Find where the given text appears and provide that cell's center as [x, y] coordinate. 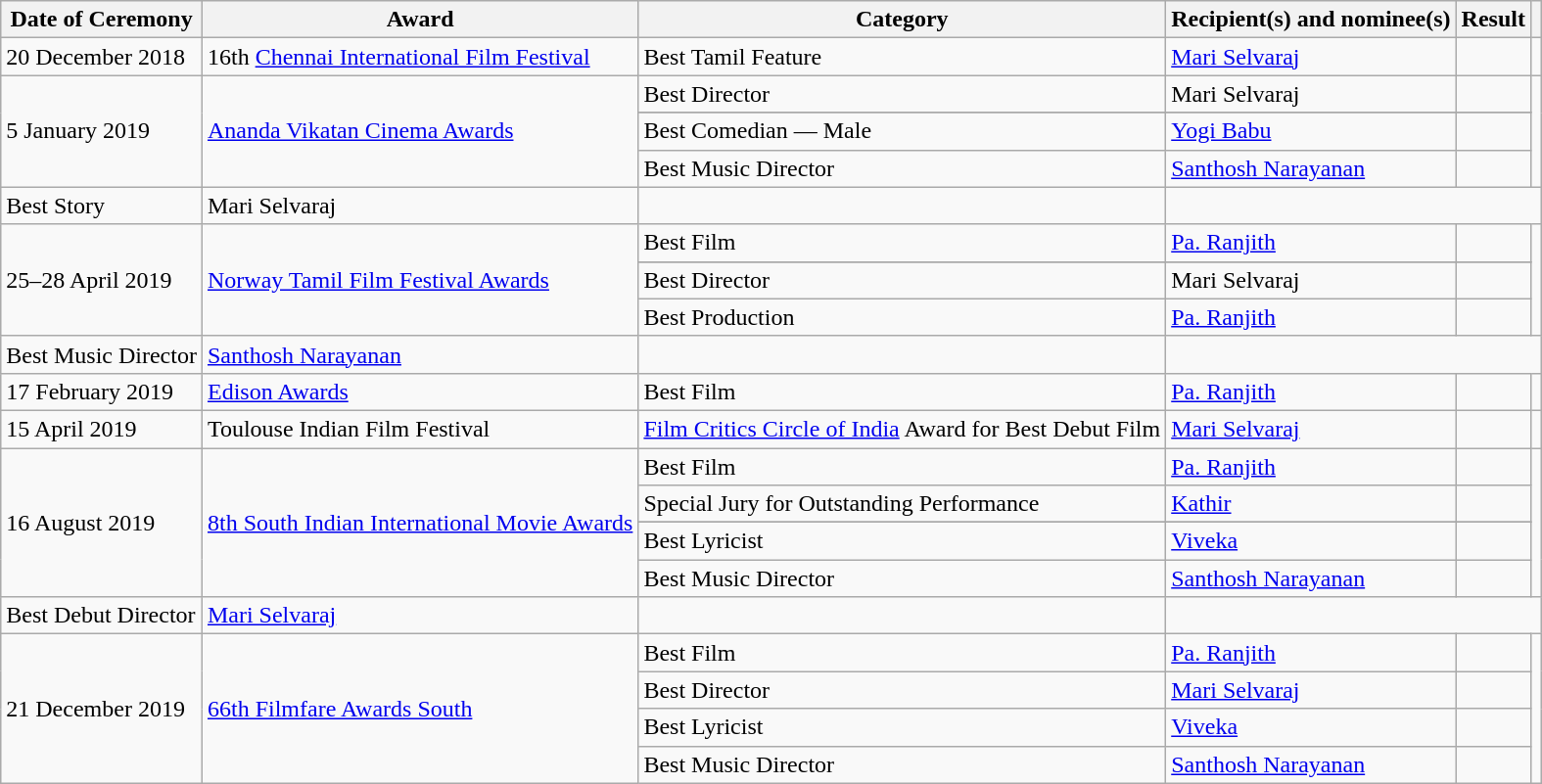
Toulouse Indian Film Festival [419, 429]
8th South Indian International Movie Awards [419, 523]
16th Chennai International Film Festival [419, 57]
Film Critics Circle of India Award for Best Debut Film [903, 429]
Norway Tamil Film Festival Awards [419, 280]
Edison Awards [419, 392]
5 January 2019 [102, 131]
Special Jury for Outstanding Performance [903, 504]
25–28 April 2019 [102, 280]
Best Tamil Feature [903, 57]
Category [903, 20]
Best Story [102, 206]
Ananda Vikatan Cinema Awards [419, 131]
66th Filmfare Awards South [419, 709]
16 August 2019 [102, 523]
Recipient(s) and nominee(s) [1311, 20]
Best Production [903, 317]
Result [1493, 20]
15 April 2019 [102, 429]
20 December 2018 [102, 57]
Yogi Babu [1311, 131]
Kathir [1311, 504]
Best Comedian — Male [903, 131]
Award [419, 20]
17 February 2019 [102, 392]
Best Debut Director [102, 616]
Date of Ceremony [102, 20]
21 December 2019 [102, 709]
